Provide the (x, y) coordinate of the cell's center where the given text is located.  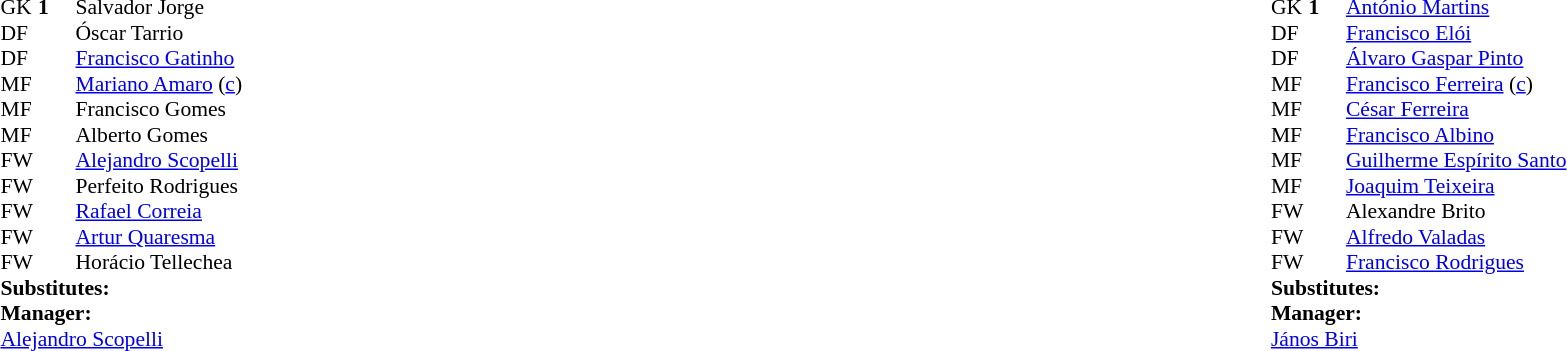
Francisco Elói (1456, 33)
Álvaro Gaspar Pinto (1456, 59)
Artur Quaresma (160, 237)
Perfeito Rodrigues (160, 186)
Francisco Ferreira (c) (1456, 84)
Alberto Gomes (160, 135)
Rafael Correia (160, 211)
Horácio Tellechea (160, 263)
Alexandre Brito (1456, 211)
Mariano Amaro (c) (160, 84)
Francisco Gomes (160, 109)
César Ferreira (1456, 109)
Francisco Rodrigues (1456, 263)
Alejandro Scopelli (160, 161)
Guilherme Espírito Santo (1456, 161)
Francisco Albino (1456, 135)
Francisco Gatinho (160, 59)
Alfredo Valadas (1456, 237)
Joaquim Teixeira (1456, 186)
Óscar Tarrio (160, 33)
